Locate the cell with the specified text and output its [X, Y] center coordinate. 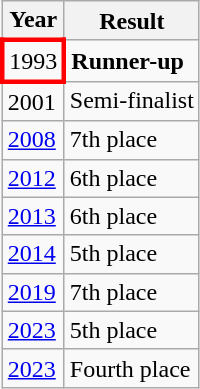
1993 [33, 60]
2008 [33, 140]
2012 [33, 178]
2014 [33, 254]
2019 [33, 292]
Runner-up [132, 60]
Semi-finalist [132, 101]
Fourth place [132, 368]
Year [33, 21]
Result [132, 21]
2013 [33, 216]
2001 [33, 101]
